Find where the given text appears and provide that cell's center as [x, y] coordinate. 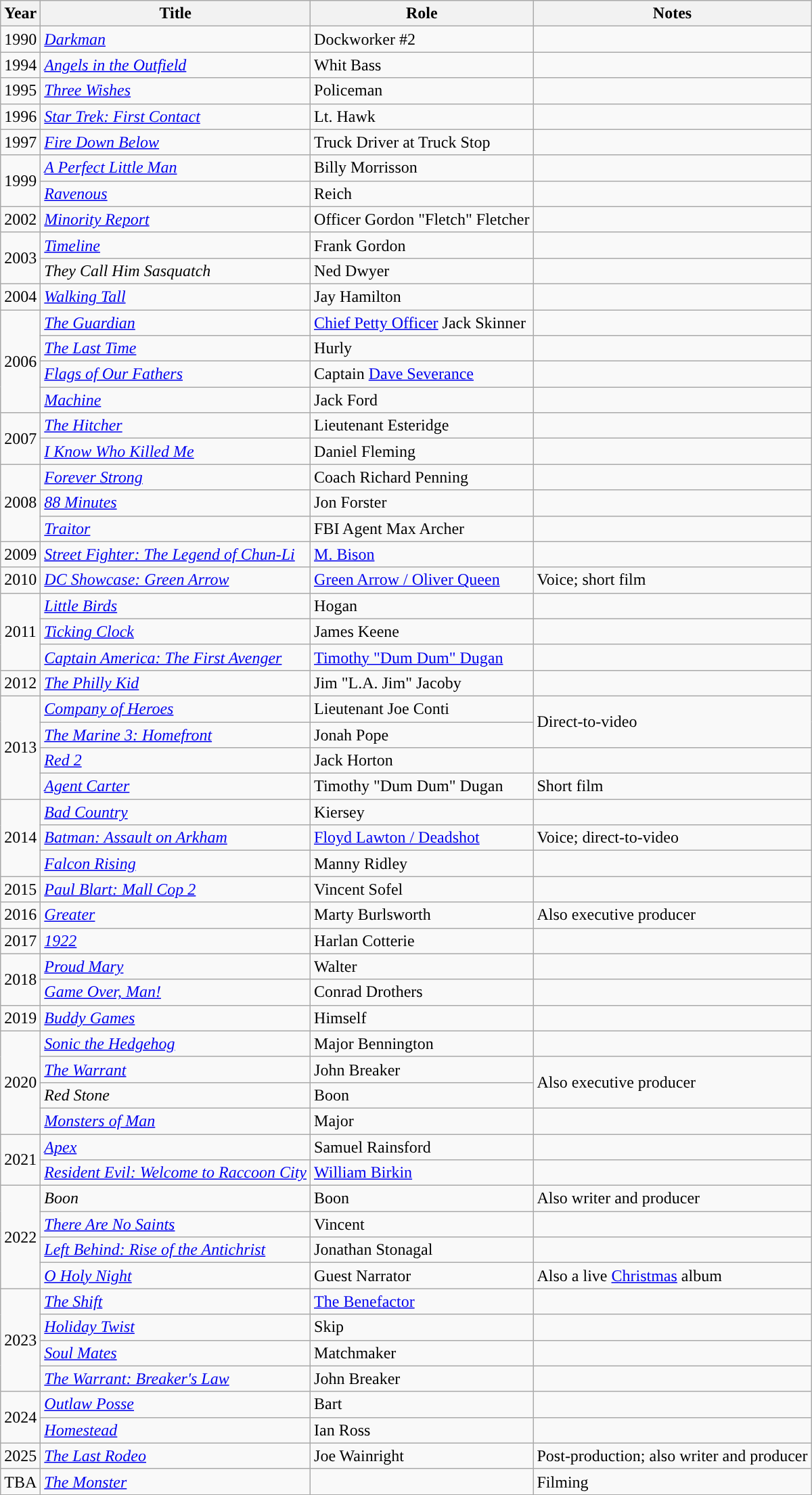
Coach Richard Penning [422, 477]
The Guardian [176, 323]
I Know Who Killed Me [176, 451]
Star Trek: First Contact [176, 116]
Policeman [422, 91]
Minority Report [176, 219]
Outlaw Posse [176, 1404]
Reich [422, 194]
Captain Dave Severance [422, 374]
Soul Mates [176, 1353]
Major [422, 1121]
1994 [20, 65]
Game Over, Man! [176, 992]
The Hitcher [176, 426]
Chief Petty Officer Jack Skinner [422, 323]
Apex [176, 1147]
Year [20, 14]
1997 [20, 142]
Walking Tall [176, 296]
Jonah Pope [422, 734]
The Marine 3: Homefront [176, 734]
Darkman [176, 39]
Dockworker #2 [422, 39]
2018 [20, 979]
The Monster [176, 1481]
Bart [422, 1404]
Flags of Our Fathers [176, 374]
Floyd Lawton / Deadshot [422, 838]
Manny Ridley [422, 864]
Major Bennington [422, 1044]
Guest Narrator [422, 1276]
Buddy Games [176, 1018]
Also writer and producer [673, 1199]
Conrad Drothers [422, 992]
2003 [20, 258]
Vincent [422, 1224]
Post-production; also writer and producer [673, 1456]
Jack Horton [422, 761]
Captain America: The First Avenger [176, 657]
Officer Gordon "Fletch" Fletcher [422, 219]
Jon Forster [422, 503]
Falcon Rising [176, 864]
James Keene [422, 631]
Voice; short film [673, 580]
Ian Ross [422, 1430]
Whit Bass [422, 65]
Role [422, 14]
Machine [176, 400]
2022 [20, 1237]
Lieutenant Esteridge [422, 426]
Vincent Sofel [422, 889]
88 Minutes [176, 503]
Company of Heroes [176, 709]
Left Behind: Rise of the Antichrist [176, 1250]
Little Birds [176, 606]
Notes [673, 14]
1996 [20, 116]
Fire Down Below [176, 142]
Holiday Twist [176, 1327]
2006 [20, 361]
Kiersey [422, 812]
2011 [20, 631]
Jack Ford [422, 400]
Billy Morrisson [422, 168]
2010 [20, 580]
1999 [20, 181]
Monsters of Man [176, 1121]
Frank Gordon [422, 245]
2019 [20, 1018]
2024 [20, 1417]
Lt. Hawk [422, 116]
1990 [20, 39]
Matchmaker [422, 1353]
2013 [20, 747]
Also a live Christmas album [673, 1276]
Red 2 [176, 761]
Jonathan Stonagal [422, 1250]
Homestead [176, 1430]
2012 [20, 683]
2021 [20, 1160]
Truck Driver at Truck Stop [422, 142]
The Warrant: Breaker's Law [176, 1379]
Angels in the Outfield [176, 65]
Marty Burlsworth [422, 915]
Agent Carter [176, 786]
William Birkin [422, 1173]
M. Bison [422, 554]
Hurly [422, 349]
2015 [20, 889]
Ravenous [176, 194]
2025 [20, 1456]
Short film [673, 786]
Street Fighter: The Legend of Chun-Li [176, 554]
Resident Evil: Welcome to Raccoon City [176, 1173]
Green Arrow / Oliver Queen [422, 580]
2023 [20, 1340]
2002 [20, 219]
The Benefactor [422, 1301]
2016 [20, 915]
The Warrant [176, 1069]
There Are No Saints [176, 1224]
2007 [20, 439]
FBI Agent Max Archer [422, 529]
1995 [20, 91]
Greater [176, 915]
They Call Him Sasquatch [176, 271]
Lieutenant Joe Conti [422, 709]
Forever Strong [176, 477]
Sonic the Hedgehog [176, 1044]
2004 [20, 296]
2017 [20, 941]
A Perfect Little Man [176, 168]
O Holy Night [176, 1276]
Harlan Cotterie [422, 941]
2008 [20, 503]
Direct-to-video [673, 721]
Jim "L.A. Jim" Jacoby [422, 683]
The Shift [176, 1301]
Samuel Rainsford [422, 1147]
Paul Blart: Mall Cop 2 [176, 889]
2014 [20, 838]
The Last Rodeo [176, 1456]
Walter [422, 966]
Filming [673, 1481]
2020 [20, 1082]
Skip [422, 1327]
Voice; direct-to-video [673, 838]
Ticking Clock [176, 631]
Ned Dwyer [422, 271]
1922 [176, 941]
Red Stone [176, 1095]
Bad Country [176, 812]
Daniel Fleming [422, 451]
The Philly Kid [176, 683]
Traitor [176, 529]
TBA [20, 1481]
The Last Time [176, 349]
Jay Hamilton [422, 296]
Proud Mary [176, 966]
Batman: Assault on Arkham [176, 838]
Himself [422, 1018]
2009 [20, 554]
Timeline [176, 245]
Three Wishes [176, 91]
Joe Wainright [422, 1456]
Hogan [422, 606]
Title [176, 14]
DC Showcase: Green Arrow [176, 580]
